Locate the cell with the specified text and output its (x, y) center coordinate. 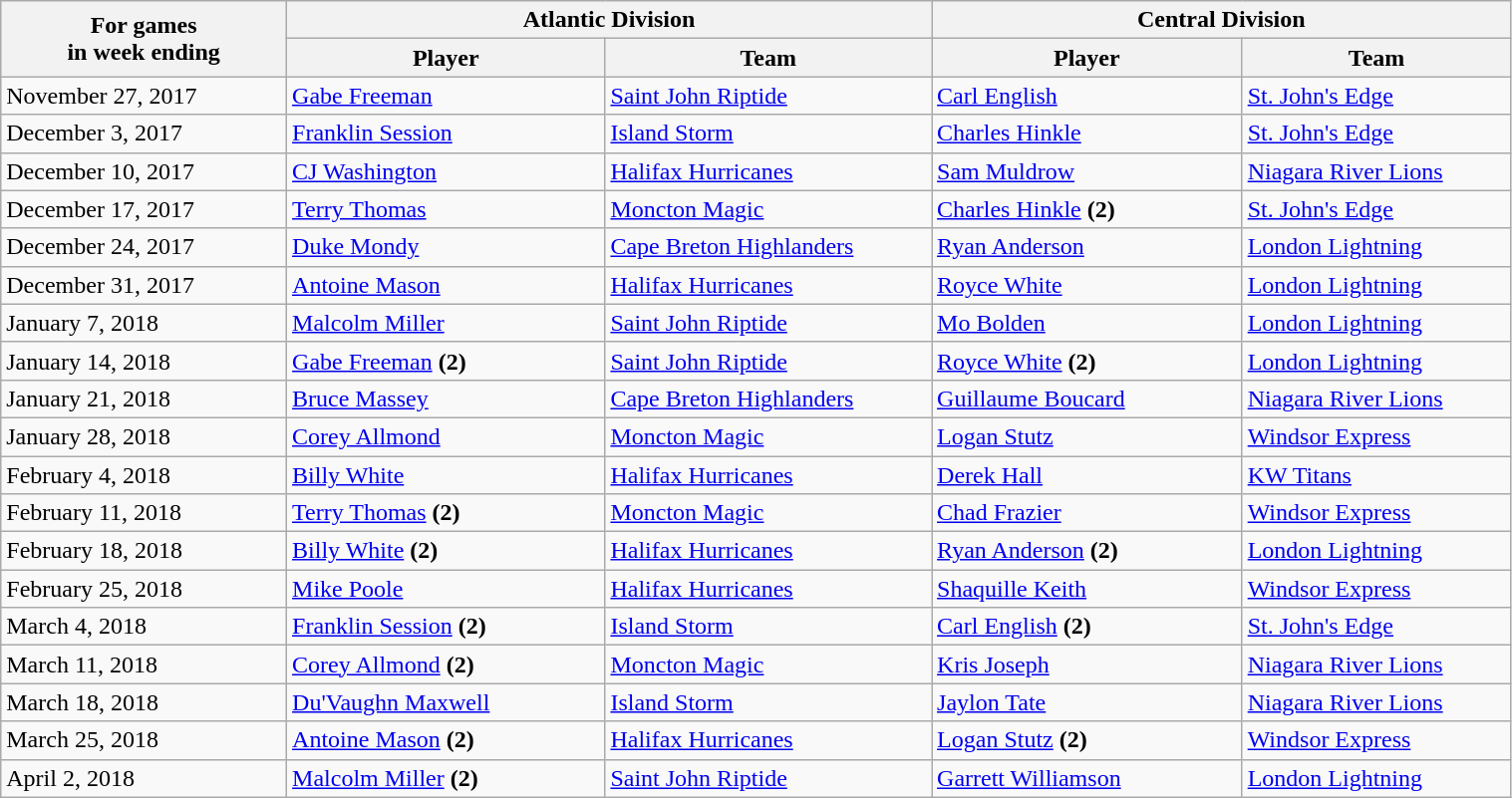
Garrett Williamson (1087, 778)
Franklin Session (2) (447, 627)
January 21, 2018 (144, 399)
November 27, 2017 (144, 96)
March 11, 2018 (144, 665)
Mike Poole (447, 589)
Logan Stutz (1087, 436)
Jaylon Tate (1087, 702)
February 25, 2018 (144, 589)
KW Titans (1376, 475)
Royce White (2) (1087, 361)
February 4, 2018 (144, 475)
Guillaume Boucard (1087, 399)
Antoine Mason (447, 285)
Carl English (2) (1087, 627)
February 18, 2018 (144, 551)
Corey Allmond (2) (447, 665)
Charles Hinkle (2) (1087, 209)
Billy White (2) (447, 551)
Malcolm Miller (447, 323)
Gabe Freeman (2) (447, 361)
Ryan Anderson (1087, 247)
March 25, 2018 (144, 740)
March 4, 2018 (144, 627)
December 17, 2017 (144, 209)
Antoine Mason (2) (447, 740)
Duke Mondy (447, 247)
December 24, 2017 (144, 247)
February 11, 2018 (144, 513)
Shaquille Keith (1087, 589)
For gamesin week ending (144, 39)
Logan Stutz (2) (1087, 740)
Franklin Session (447, 133)
Atlantic Division (610, 20)
March 18, 2018 (144, 702)
Bruce Massey (447, 399)
Charles Hinkle (1087, 133)
Carl English (1087, 96)
Central Division (1222, 20)
January 7, 2018 (144, 323)
Terry Thomas (2) (447, 513)
Ryan Anderson (2) (1087, 551)
Gabe Freeman (447, 96)
Malcolm Miller (2) (447, 778)
December 31, 2017 (144, 285)
Sam Muldrow (1087, 171)
Derek Hall (1087, 475)
CJ Washington (447, 171)
Corey Allmond (447, 436)
Chad Frazier (1087, 513)
January 28, 2018 (144, 436)
December 3, 2017 (144, 133)
Billy White (447, 475)
Du'Vaughn Maxwell (447, 702)
December 10, 2017 (144, 171)
January 14, 2018 (144, 361)
Terry Thomas (447, 209)
April 2, 2018 (144, 778)
Royce White (1087, 285)
Mo Bolden (1087, 323)
Kris Joseph (1087, 665)
